Scan for the cell matching the given text and deliver its (x, y) coordinate at center. 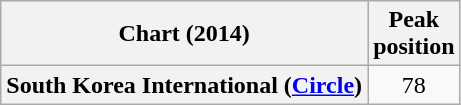
South Korea International (Circle) (184, 85)
Chart (2014) (184, 34)
Peakposition (414, 34)
78 (414, 85)
